Extract the (x, y) coordinate from the center of the cell holding the provided text.  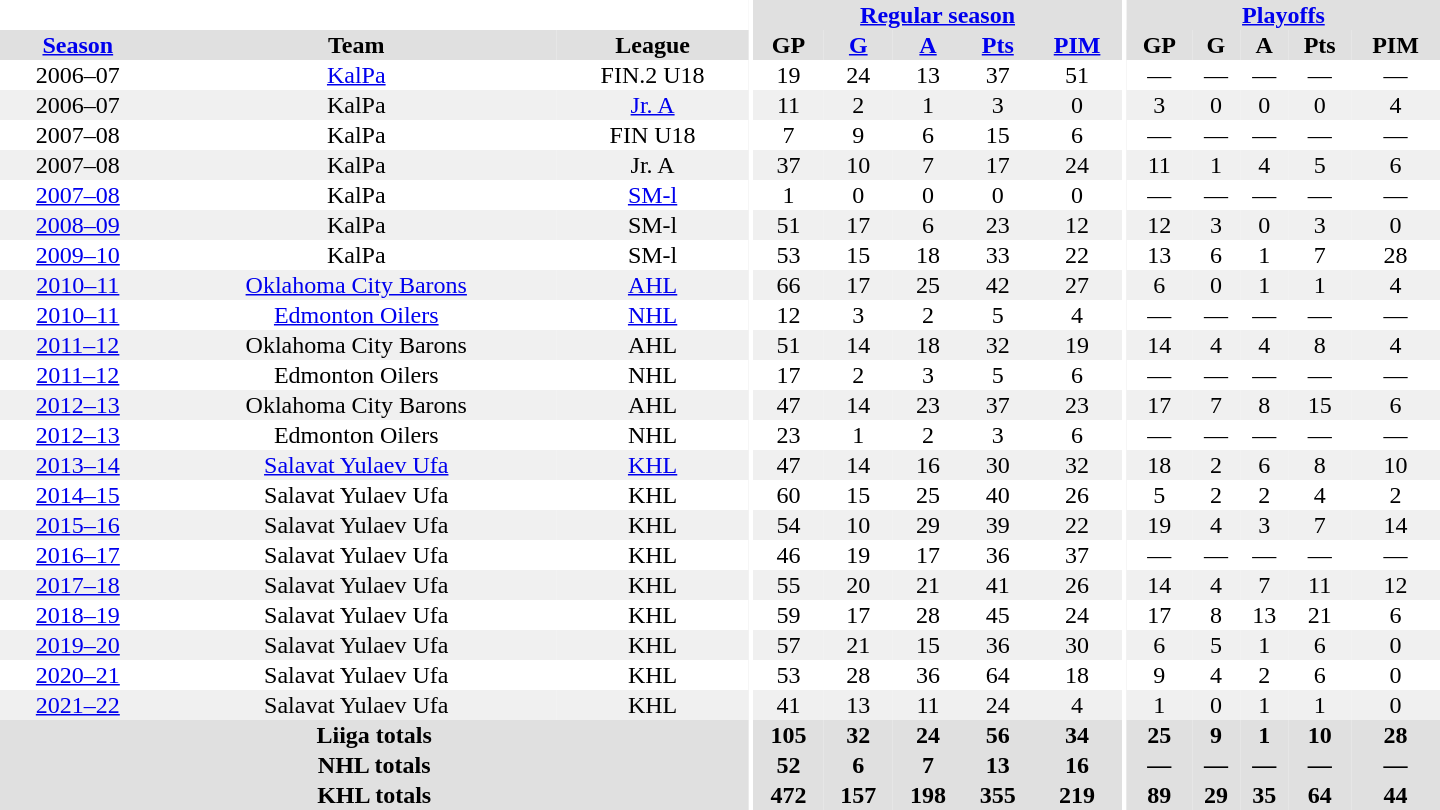
NHL totals (374, 765)
45 (998, 615)
46 (789, 555)
2015–16 (78, 525)
55 (789, 585)
2017–18 (78, 585)
Liiga totals (374, 735)
355 (998, 795)
2019–20 (78, 645)
27 (1078, 285)
2013–14 (78, 465)
Regular season (938, 15)
2018–19 (78, 615)
2008–09 (78, 225)
198 (928, 795)
2009–10 (78, 255)
54 (789, 525)
FIN.2 U18 (652, 75)
219 (1078, 795)
Team (356, 45)
157 (858, 795)
56 (998, 735)
Playoffs (1284, 15)
66 (789, 285)
42 (998, 285)
60 (789, 495)
League (652, 45)
39 (998, 525)
34 (1078, 735)
59 (789, 615)
44 (1396, 795)
35 (1264, 795)
Season (78, 45)
2014–15 (78, 495)
33 (998, 255)
KHL totals (374, 795)
2016–17 (78, 555)
2020–21 (78, 675)
89 (1160, 795)
20 (858, 585)
105 (789, 735)
FIN U18 (652, 135)
52 (789, 765)
57 (789, 645)
40 (998, 495)
472 (789, 795)
2021–22 (78, 705)
